Provide the [x, y] coordinate of the cell's center where the given text is located.  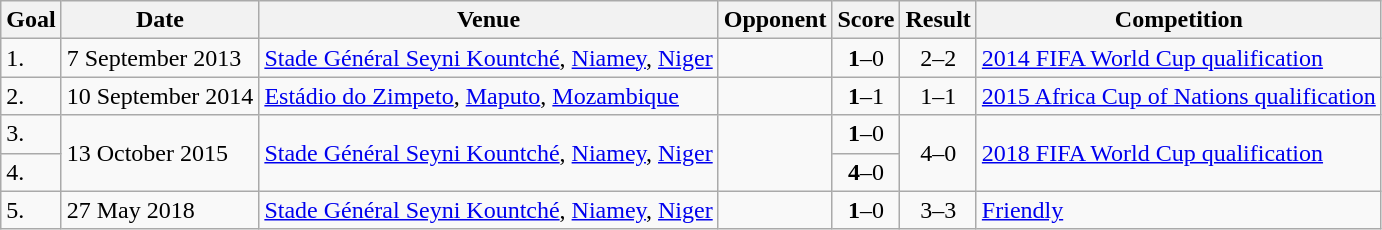
7 September 2013 [160, 58]
3. [31, 134]
2. [31, 96]
Score [866, 20]
Friendly [1178, 210]
1. [31, 58]
2014 FIFA World Cup qualification [1178, 58]
13 October 2015 [160, 153]
Estádio do Zimpeto, Maputo, Mozambique [488, 96]
5. [31, 210]
Opponent [775, 20]
10 September 2014 [160, 96]
2015 Africa Cup of Nations qualification [1178, 96]
2018 FIFA World Cup qualification [1178, 153]
Date [160, 20]
4. [31, 172]
3–3 [938, 210]
Goal [31, 20]
Venue [488, 20]
27 May 2018 [160, 210]
Result [938, 20]
Competition [1178, 20]
2–2 [938, 58]
